Return the [X, Y] coordinate for the center point of the cell that contains the specified text.  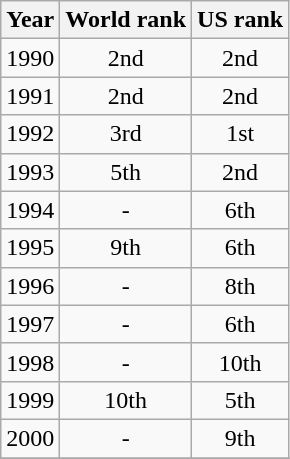
1995 [30, 248]
1994 [30, 210]
1st [240, 134]
2000 [30, 438]
1998 [30, 362]
1999 [30, 400]
World rank [126, 20]
Year [30, 20]
1991 [30, 96]
1996 [30, 286]
US rank [240, 20]
3rd [126, 134]
1997 [30, 324]
1990 [30, 58]
1992 [30, 134]
8th [240, 286]
1993 [30, 172]
